Capture the cell that displays the provided text and extract its [X, Y] central coordinate. 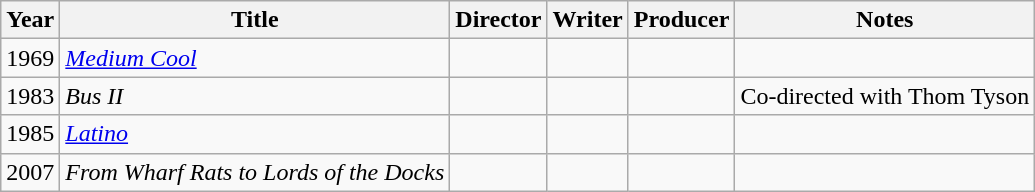
From Wharf Rats to Lords of the Docks [255, 172]
Bus II [255, 96]
Year [30, 20]
Writer [588, 20]
1985 [30, 134]
Medium Cool [255, 58]
1983 [30, 96]
Co-directed with Thom Tyson [885, 96]
2007 [30, 172]
Title [255, 20]
Director [498, 20]
Notes [885, 20]
Producer [682, 20]
Latino [255, 134]
1969 [30, 58]
